Detect which cell encompasses the target text, then output its (x, y) center coordinate. 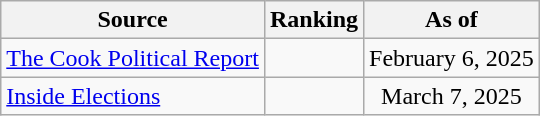
As of (452, 20)
Inside Elections (133, 96)
March 7, 2025 (452, 96)
Source (133, 20)
The Cook Political Report (133, 58)
February 6, 2025 (452, 58)
Ranking (314, 20)
